Extract the (x, y) coordinate from the center of the cell holding the provided text.  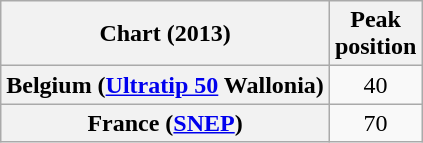
Chart (2013) (166, 34)
40 (375, 85)
Peakposition (375, 34)
70 (375, 123)
France (SNEP) (166, 123)
Belgium (Ultratip 50 Wallonia) (166, 85)
